Detect which cell encompasses the target text, then output its (X, Y) center coordinate. 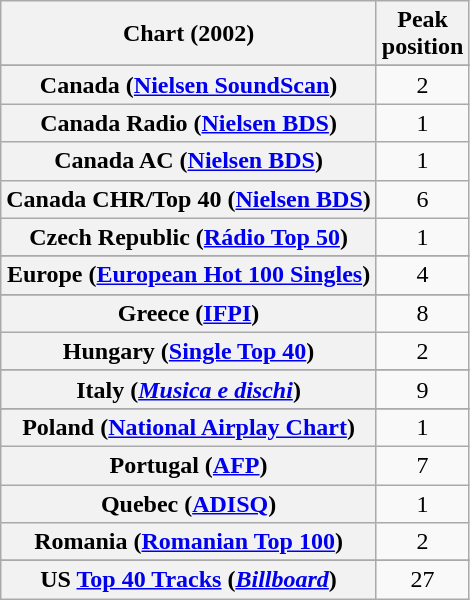
7 (422, 465)
8 (422, 313)
4 (422, 275)
Europe (European Hot 100 Singles) (189, 275)
Romania (Romanian Top 100) (189, 542)
9 (422, 389)
Italy (Musica e dischi) (189, 389)
Canada Radio (Nielsen BDS) (189, 123)
Czech Republic (Rádio Top 50) (189, 237)
27 (422, 580)
US Top 40 Tracks (Billboard) (189, 580)
Hungary (Single Top 40) (189, 351)
Poland (National Airplay Chart) (189, 427)
Portugal (AFP) (189, 465)
6 (422, 199)
Quebec (ADISQ) (189, 503)
Canada (Nielsen SoundScan) (189, 85)
Chart (2002) (189, 34)
Canada AC (Nielsen BDS) (189, 161)
Canada CHR/Top 40 (Nielsen BDS) (189, 199)
Greece (IFPI) (189, 313)
Peakposition (422, 34)
